From the cell containing the given text, extract its center point as [X, Y] coordinate. 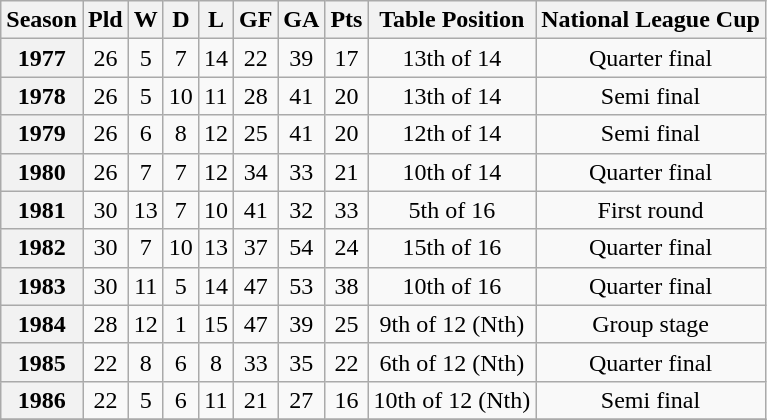
Pts [346, 20]
37 [255, 248]
Table Position [452, 20]
1983 [42, 286]
35 [302, 362]
L [216, 20]
16 [346, 400]
10th of 12 (Nth) [452, 400]
53 [302, 286]
15 [216, 324]
Season [42, 20]
1985 [42, 362]
1982 [42, 248]
National League Cup [651, 20]
32 [302, 210]
24 [346, 248]
1981 [42, 210]
1977 [42, 58]
1979 [42, 134]
Pld [105, 20]
38 [346, 286]
5th of 16 [452, 210]
D [180, 20]
W [146, 20]
1980 [42, 172]
1986 [42, 400]
54 [302, 248]
12th of 14 [452, 134]
15th of 16 [452, 248]
10th of 14 [452, 172]
First round [651, 210]
10th of 16 [452, 286]
1984 [42, 324]
6th of 12 (Nth) [452, 362]
9th of 12 (Nth) [452, 324]
Group stage [651, 324]
17 [346, 58]
GA [302, 20]
1 [180, 324]
GF [255, 20]
34 [255, 172]
27 [302, 400]
1978 [42, 96]
